Provide the [X, Y] coordinate of the cell's center where the given text is located.  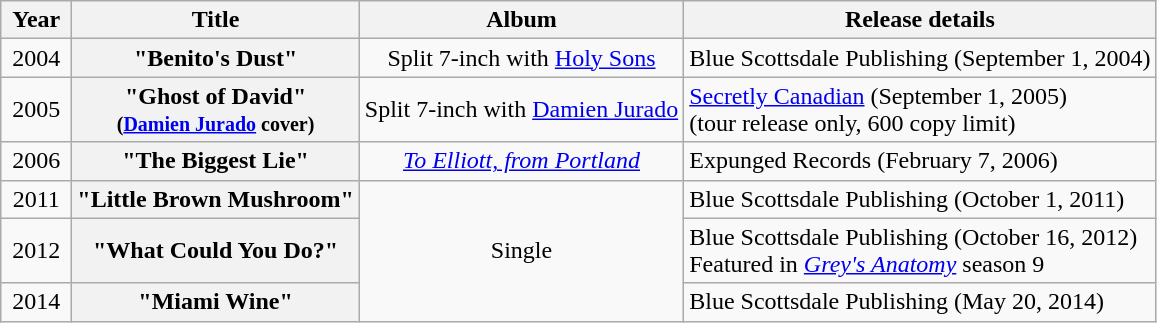
Blue Scottsdale Publishing (May 20, 2014) [920, 302]
Single [521, 250]
2012 [36, 250]
"Miami Wine" [216, 302]
Blue Scottsdale Publishing (September 1, 2004) [920, 58]
2011 [36, 199]
Blue Scottsdale Publishing (October 1, 2011) [920, 199]
"What Could You Do?" [216, 250]
Secretly Canadian (September 1, 2005)(tour release only, 600 copy limit) [920, 110]
Release details [920, 20]
2006 [36, 161]
2005 [36, 110]
Title [216, 20]
Split 7-inch with Holy Sons [521, 58]
Expunged Records (February 7, 2006) [920, 161]
Split 7-inch with Damien Jurado [521, 110]
"The Biggest Lie" [216, 161]
2004 [36, 58]
"Little Brown Mushroom" [216, 199]
To Elliott, from Portland [521, 161]
Year [36, 20]
Blue Scottsdale Publishing (October 16, 2012)Featured in Grey's Anatomy season 9 [920, 250]
"Ghost of David"(Damien Jurado cover) [216, 110]
Album [521, 20]
"Benito's Dust" [216, 58]
2014 [36, 302]
